Return the [x, y] coordinate for the center point of the cell that contains the specified text.  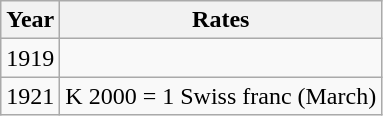
Year [30, 20]
1919 [30, 58]
Rates [221, 20]
K 2000 = 1 Swiss franc (March) [221, 96]
1921 [30, 96]
